Determine the [x, y] coordinate at the center of the cell enclosing the given text.  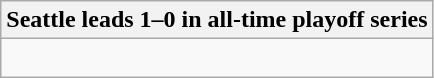
Seattle leads 1–0 in all-time playoff series [217, 20]
